Extract the [X, Y] coordinate from the center of the cell holding the provided text.  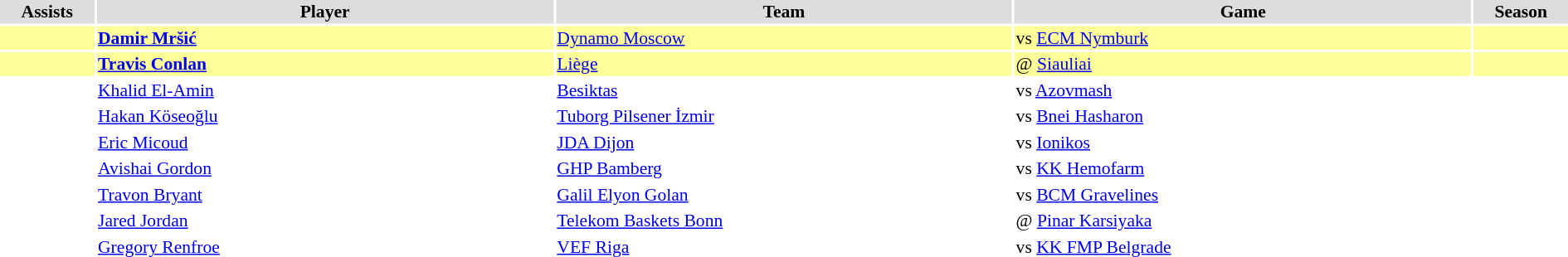
JDA Dijon [784, 143]
Season [1521, 12]
Galil Elyon Golan [784, 194]
Damir Mršić [325, 38]
Travis Conlan [325, 64]
Liège [784, 64]
Eric Micoud [325, 143]
Dynamo Moscow [784, 38]
vs ECM Nymburk [1243, 38]
Travon Bryant [325, 194]
Game [1243, 12]
Team [784, 12]
Telekom Baskets Bonn [784, 221]
@ Siauliai [1243, 64]
Hakan Köseoğlu [325, 116]
Tuborg Pilsener İzmir [784, 116]
vs BCM Gravelines [1243, 194]
vs Azovmash [1243, 90]
Besiktas [784, 90]
Jared Jordan [325, 221]
vs KK Hemofarm [1243, 168]
Khalid El-Amin [325, 90]
@ Pinar Karsiyaka [1243, 221]
vs Ionikos [1243, 143]
vs Bnei Hasharon [1243, 116]
Avishai Gordon [325, 168]
GHP Bamberg [784, 168]
Assists [47, 12]
Player [325, 12]
